Capture the cell that displays the provided text and extract its [X, Y] central coordinate. 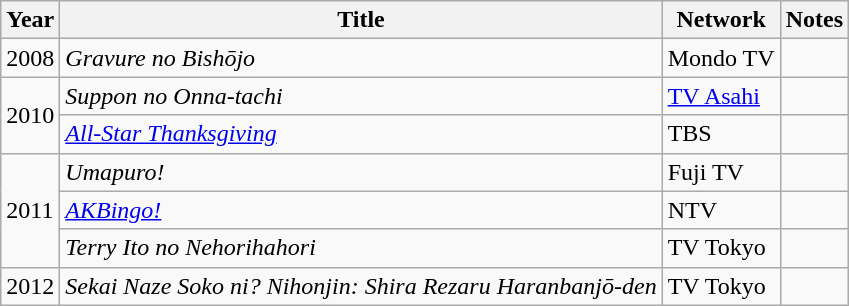
Year [30, 20]
2010 [30, 115]
NTV [721, 210]
Sekai Naze Soko ni? Nihonjin: Shira Rezaru Haranbanjō-den [361, 286]
TBS [721, 134]
2011 [30, 210]
All-Star Thanksgiving [361, 134]
Suppon no Onna-tachi [361, 96]
Gravure no Bishōjo [361, 58]
2012 [30, 286]
2008 [30, 58]
AKBingo! [361, 210]
Title [361, 20]
Mondo TV [721, 58]
TV Asahi [721, 96]
Terry Ito no Nehorihahori [361, 248]
Notes [814, 20]
Umapuro! [361, 172]
Fuji TV [721, 172]
Network [721, 20]
